Identify which cell holds the provided text, then report its (x, y) central coordinate. 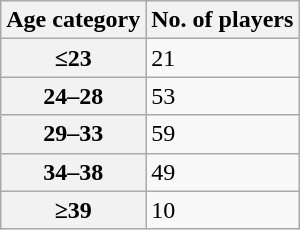
10 (222, 210)
21 (222, 58)
No. of players (222, 20)
≤23 (74, 58)
59 (222, 134)
53 (222, 96)
34–38 (74, 172)
24–28 (74, 96)
Age category (74, 20)
49 (222, 172)
29–33 (74, 134)
≥39 (74, 210)
